Determine the [x, y] coordinate at the center of the cell enclosing the given text.  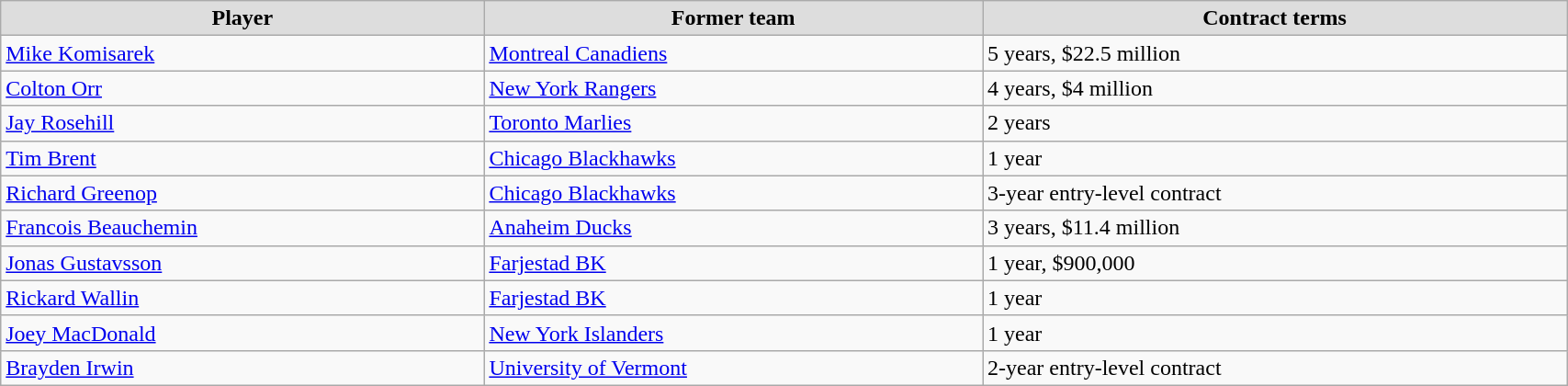
New York Rangers [733, 88]
Tim Brent [243, 158]
Anaheim Ducks [733, 228]
Rickard Wallin [243, 298]
Brayden Irwin [243, 368]
1 year, $900,000 [1275, 263]
Joey MacDonald [243, 333]
Richard Greenop [243, 193]
Contract terms [1275, 18]
Colton Orr [243, 88]
2 years [1275, 123]
5 years, $22.5 million [1275, 53]
3-year entry-level contract [1275, 193]
Toronto Marlies [733, 123]
Mike Komisarek [243, 53]
Montreal Canadiens [733, 53]
University of Vermont [733, 368]
4 years, $4 million [1275, 88]
Jay Rosehill [243, 123]
Francois Beauchemin [243, 228]
Player [243, 18]
2-year entry-level contract [1275, 368]
Jonas Gustavsson [243, 263]
New York Islanders [733, 333]
Former team [733, 18]
3 years, $11.4 million [1275, 228]
